Provide the (x, y) coordinate of the cell's center where the given text is located.  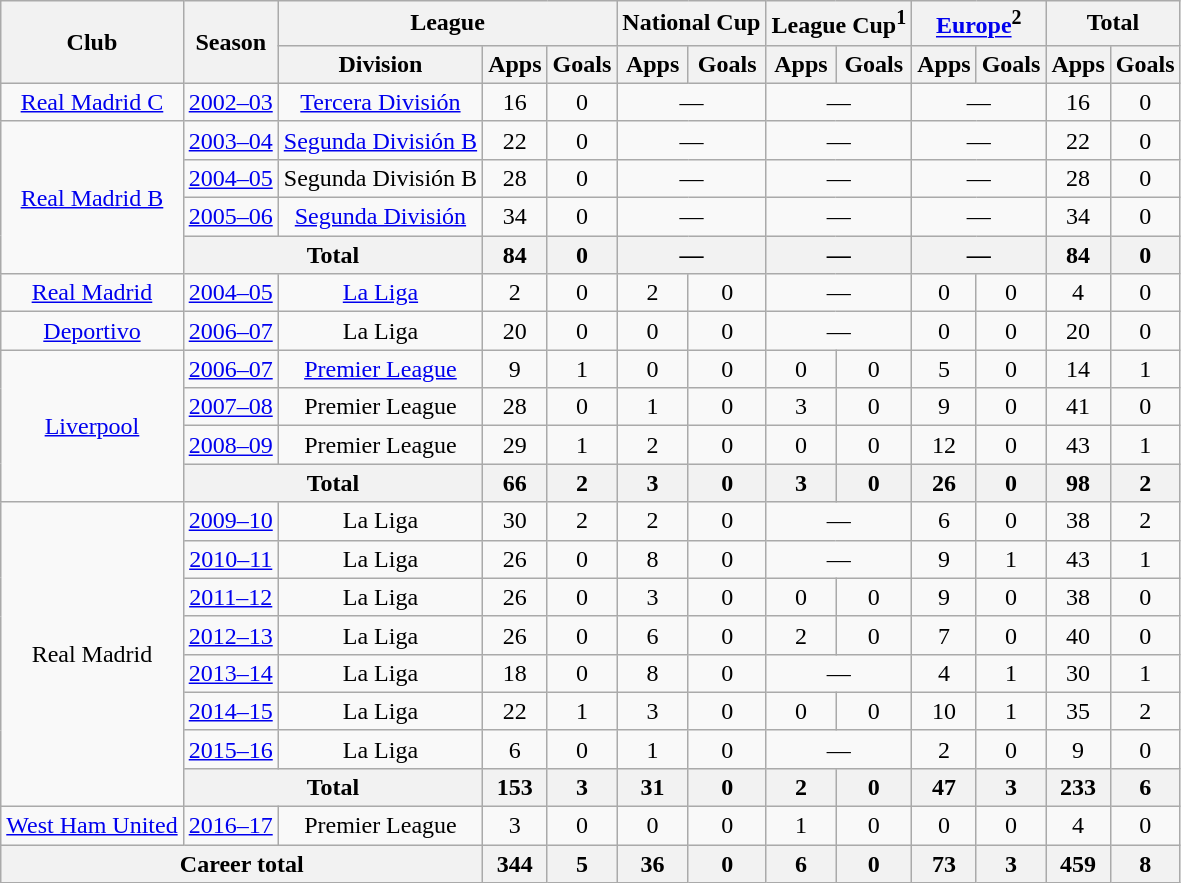
2011–12 (230, 597)
98 (1078, 483)
12 (944, 445)
2009–10 (230, 521)
10 (944, 711)
National Cup (692, 24)
Club (92, 42)
2010–11 (230, 559)
2007–08 (230, 407)
31 (653, 787)
2003–04 (230, 140)
344 (515, 864)
73 (944, 864)
459 (1078, 864)
2013–14 (230, 673)
2016–17 (230, 826)
40 (1078, 635)
2005–06 (230, 217)
Segunda División (380, 217)
36 (653, 864)
Deportivo (92, 331)
41 (1078, 407)
League (448, 24)
League Cup1 (839, 24)
2014–15 (230, 711)
Season (230, 42)
West Ham United (92, 826)
233 (1078, 787)
153 (515, 787)
Real Madrid C (92, 102)
2008–09 (230, 445)
2012–13 (230, 635)
14 (1078, 369)
Liverpool (92, 426)
Real Madrid B (92, 197)
2002–03 (230, 102)
2015–16 (230, 749)
Career total (242, 864)
47 (944, 787)
66 (515, 483)
Tercera División (380, 102)
7 (944, 635)
29 (515, 445)
Europe2 (979, 24)
18 (515, 673)
Division (380, 64)
35 (1078, 711)
